Scan for the cell matching the given text and deliver its [X, Y] coordinate at center. 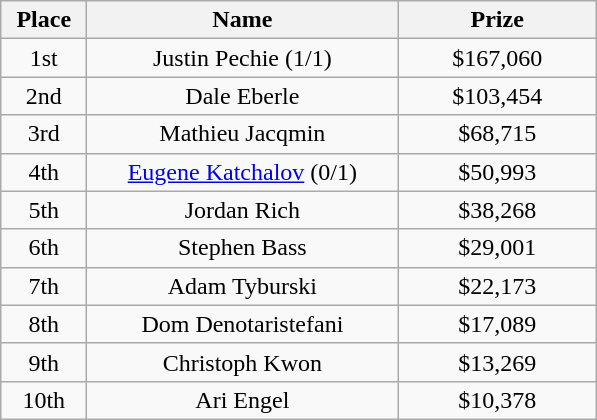
9th [44, 362]
Dom Denotaristefani [242, 324]
10th [44, 400]
Name [242, 20]
Dale Eberle [242, 96]
$50,993 [498, 172]
7th [44, 286]
Stephen Bass [242, 248]
Ari Engel [242, 400]
$38,268 [498, 210]
$167,060 [498, 58]
Adam Tyburski [242, 286]
2nd [44, 96]
$17,089 [498, 324]
Christoph Kwon [242, 362]
$68,715 [498, 134]
4th [44, 172]
$13,269 [498, 362]
Prize [498, 20]
$10,378 [498, 400]
$103,454 [498, 96]
1st [44, 58]
6th [44, 248]
Justin Pechie (1/1) [242, 58]
$29,001 [498, 248]
8th [44, 324]
Jordan Rich [242, 210]
Place [44, 20]
Eugene Katchalov (0/1) [242, 172]
$22,173 [498, 286]
Mathieu Jacqmin [242, 134]
5th [44, 210]
3rd [44, 134]
